Return the [x, y] coordinate for the center point of the cell that contains the specified text.  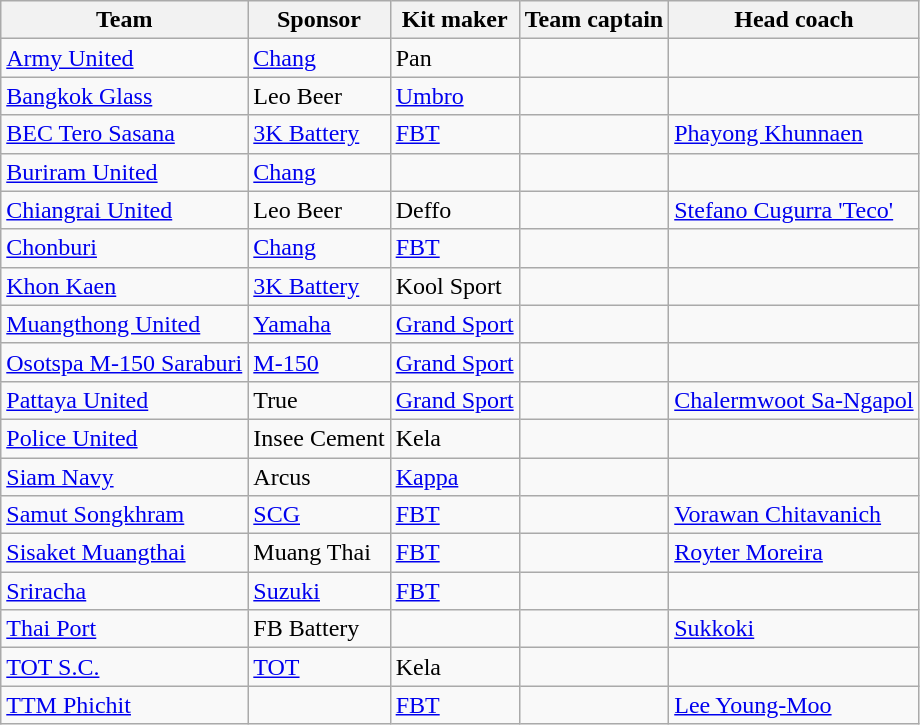
Kit maker [454, 20]
Army United [124, 58]
Arcus [319, 477]
Team captain [594, 20]
Head coach [794, 20]
Siam Navy [124, 477]
Team [124, 20]
Muang Thai [319, 553]
Sponsor [319, 20]
Umbro [454, 96]
Pattaya United [124, 400]
Osotspa M-150 Saraburi [124, 362]
True [319, 400]
Samut Songkhram [124, 515]
Kappa [454, 477]
Sriracha [124, 591]
Sisaket Muangthai [124, 553]
Suzuki [319, 591]
Chonburi [124, 248]
Muangthong United [124, 324]
Lee Young-Moo [794, 705]
TTM Phichit [124, 705]
Chalermwoot Sa-Ngapol [794, 400]
FB Battery [319, 629]
Buriram United [124, 172]
Royter Moreira [794, 553]
Yamaha [319, 324]
M-150 [319, 362]
TOT [319, 667]
Chiangrai United [124, 210]
Sukkoki [794, 629]
Vorawan Chitavanich [794, 515]
BEC Tero Sasana [124, 134]
TOT S.C. [124, 667]
Stefano Cugurra 'Teco' [794, 210]
Thai Port [124, 629]
Phayong Khunnaen [794, 134]
Khon Kaen [124, 286]
Bangkok Glass [124, 96]
Kool Sport [454, 286]
Deffo [454, 210]
Pan [454, 58]
SCG [319, 515]
Police United [124, 438]
Insee Cement [319, 438]
